From the cell containing the given text, extract its center point as [X, Y] coordinate. 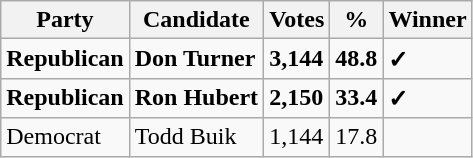
2,150 [297, 98]
Candidate [196, 20]
3,144 [297, 59]
Winner [428, 20]
Party [65, 20]
1,144 [297, 137]
17.8 [356, 137]
Todd Buik [196, 137]
33.4 [356, 98]
Ron Hubert [196, 98]
Democrat [65, 137]
48.8 [356, 59]
Don Turner [196, 59]
% [356, 20]
Votes [297, 20]
